Provide the [X, Y] coordinate of the cell's center where the given text is located.  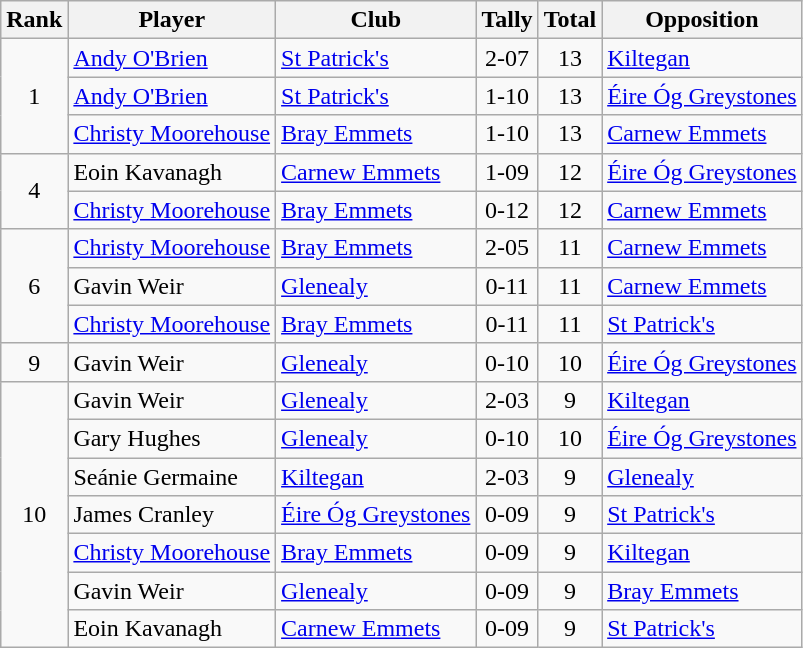
2-07 [507, 58]
1-09 [507, 172]
2-05 [507, 248]
Rank [34, 20]
James Cranley [172, 515]
Gary Hughes [172, 438]
Seánie Germaine [172, 477]
Tally [507, 20]
Opposition [702, 20]
1 [34, 96]
Total [570, 20]
0-12 [507, 210]
Club [376, 20]
6 [34, 286]
4 [34, 191]
Player [172, 20]
